Output the (X, Y) coordinate of the center of the cell containing the given text.  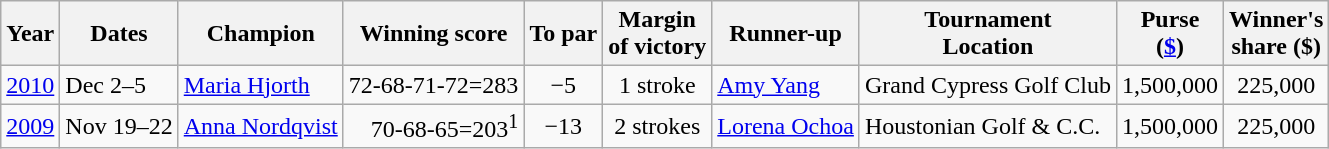
Winner'sshare ($) (1276, 34)
70-68-65=2031 (434, 126)
Purse ($) (1170, 34)
−5 (564, 85)
Grand Cypress Golf Club (988, 85)
Nov 19–22 (119, 126)
Dec 2–5 (119, 85)
Margin of victory (658, 34)
Amy Yang (786, 85)
Anna Nordqvist (260, 126)
Maria Hjorth (260, 85)
Champion (260, 34)
72-68-71-72=283 (434, 85)
To par (564, 34)
2010 (30, 85)
Houstonian Golf & C.C. (988, 126)
1 stroke (658, 85)
2 strokes (658, 126)
Lorena Ochoa (786, 126)
Dates (119, 34)
−13 (564, 126)
2009 (30, 126)
Year (30, 34)
Runner-up (786, 34)
TournamentLocation (988, 34)
Winning score (434, 34)
